Scan for the cell matching the given text and deliver its (X, Y) coordinate at center. 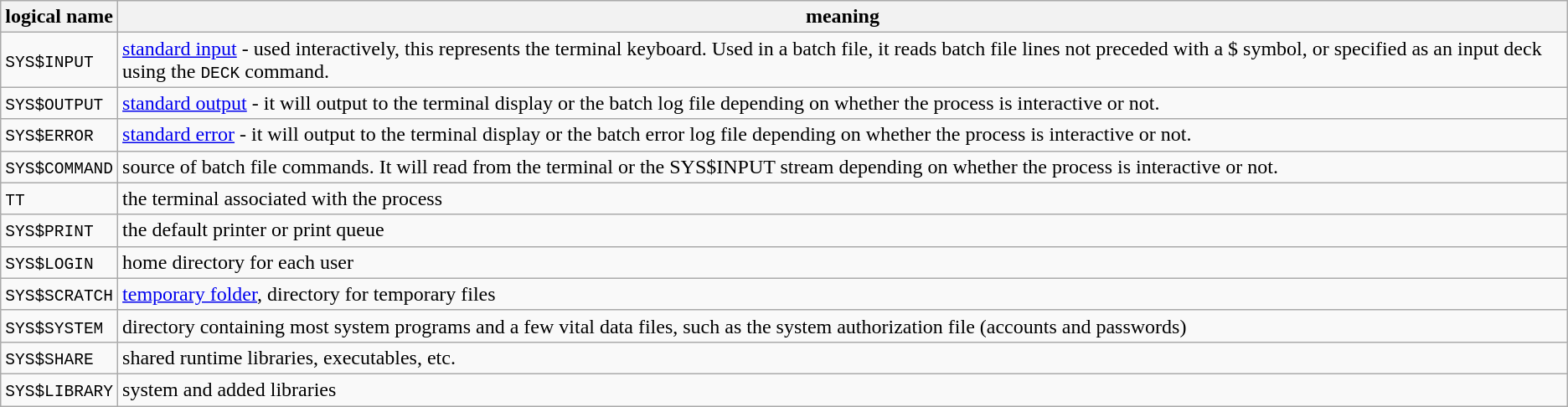
home directory for each user (843, 262)
system and added libraries (843, 389)
logical name (59, 17)
standard error - it will output to the terminal display or the batch error log file depending on whether the process is interactive or not. (843, 135)
SYS$LOGIN (59, 262)
meaning (843, 17)
the default printer or print queue (843, 230)
the terminal associated with the process (843, 198)
SYS$ERROR (59, 135)
standard output - it will output to the terminal display or the batch log file depending on whether the process is interactive or not. (843, 103)
SYS$LIBRARY (59, 389)
SYS$COMMAND (59, 167)
SYS$SYSTEM (59, 326)
temporary folder, directory for temporary files (843, 294)
SYS$PRINT (59, 230)
SYS$SHARE (59, 358)
SYS$SCRATCH (59, 294)
shared runtime libraries, executables, etc. (843, 358)
source of batch file commands. It will read from the terminal or the SYS$INPUT stream depending on whether the process is interactive or not. (843, 167)
TT (59, 198)
directory containing most system programs and a few vital data files, such as the system authorization file (accounts and passwords) (843, 326)
SYS$INPUT (59, 60)
SYS$OUTPUT (59, 103)
